Extract the [X, Y] coordinate from the center of the cell holding the provided text.  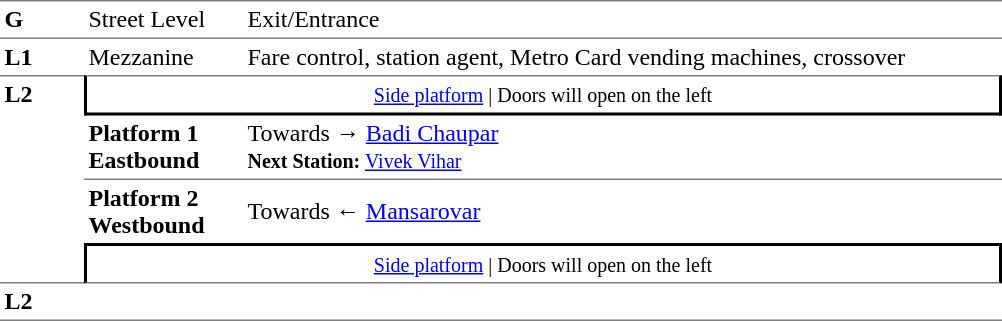
Platform 1Eastbound [164, 148]
Towards → Badi ChauparNext Station: Vivek Vihar [622, 148]
L1 [42, 57]
Platform 2Westbound [164, 212]
G [42, 20]
Towards ← Mansarovar [622, 212]
Fare control, station agent, Metro Card vending machines, crossover [622, 57]
Exit/Entrance [622, 20]
Mezzanine [164, 57]
L2 [42, 179]
Street Level [164, 20]
